Determine the (x, y) coordinate at the center of the cell enclosing the given text.  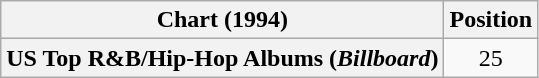
US Top R&B/Hip-Hop Albums (Billboard) (222, 58)
Position (491, 20)
Chart (1994) (222, 20)
25 (491, 58)
